Search for the cell housing the specified text and yield its (x, y) center coordinate. 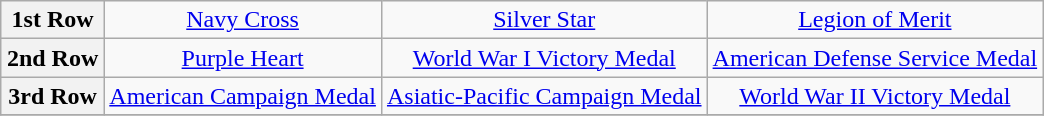
American Campaign Medal (243, 96)
American Defense Service Medal (875, 58)
1st Row (52, 20)
2nd Row (52, 58)
World War I Victory Medal (544, 58)
Purple Heart (243, 58)
Silver Star (544, 20)
Legion of Merit (875, 20)
World War II Victory Medal (875, 96)
Navy Cross (243, 20)
Asiatic-Pacific Campaign Medal (544, 96)
3rd Row (52, 96)
